Return (X, Y) of the center of cell containing provided text 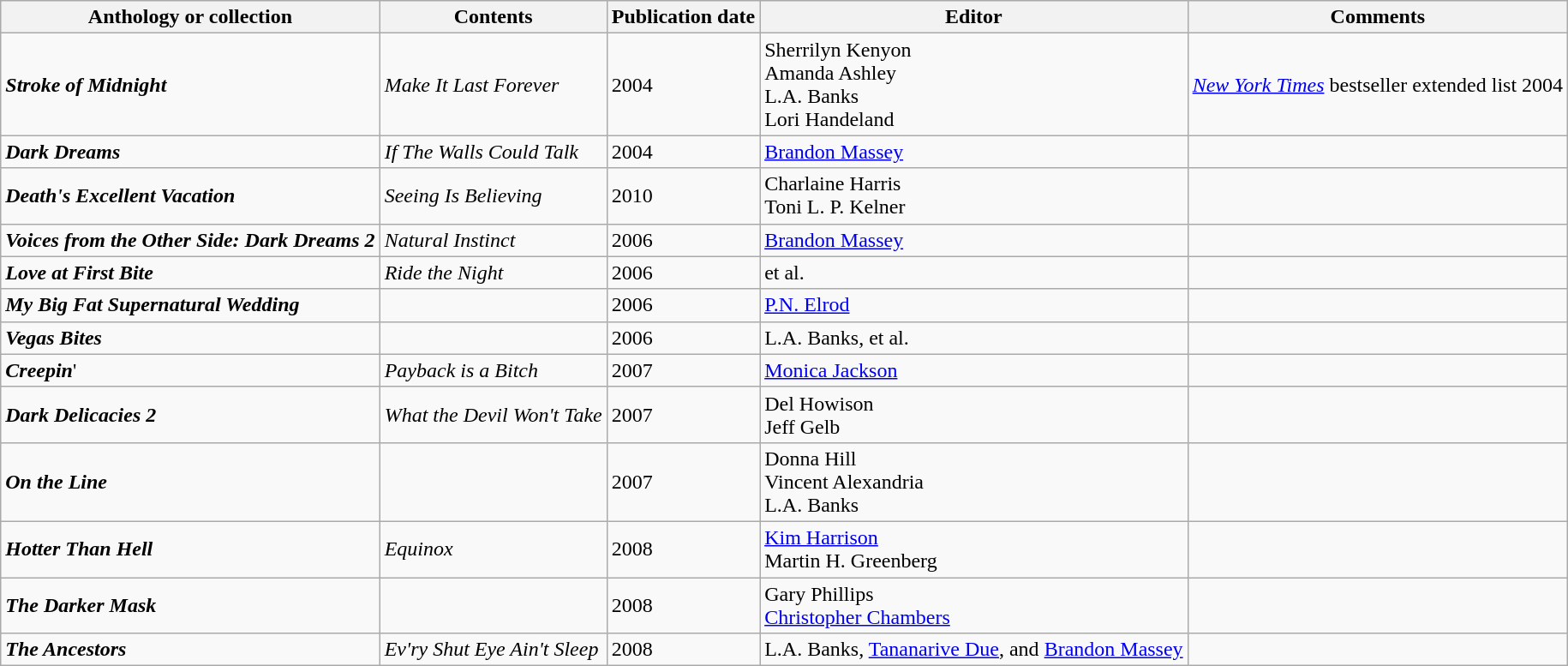
New York Times bestseller extended list 2004 (1378, 84)
Love at First Bite (190, 273)
Monica Jackson (974, 370)
Voices from the Other Side: Dark Dreams 2 (190, 240)
Publication date (683, 17)
Comments (1378, 17)
Equinox (494, 549)
Dark Delicacies 2 (190, 415)
Charlaine HarrisToni L. P. Kelner (974, 195)
P.N. Elrod (974, 305)
What the Devil Won't Take (494, 415)
Ride the Night (494, 273)
et al. (974, 273)
Anthology or collection (190, 17)
Hotter Than Hell (190, 549)
Payback is a Bitch (494, 370)
Make It Last Forever (494, 84)
Ev'ry Shut Eye Ain't Sleep (494, 650)
If The Walls Could Talk (494, 152)
My Big Fat Supernatural Wedding (190, 305)
Creepin' (190, 370)
Vegas Bites (190, 338)
Seeing Is Believing (494, 195)
Editor (974, 17)
Sherrilyn KenyonAmanda AshleyL.A. BanksLori Handeland (974, 84)
Stroke of Midnight (190, 84)
Death's Excellent Vacation (190, 195)
Del HowisonJeff Gelb (974, 415)
The Darker Mask (190, 605)
L.A. Banks, et al. (974, 338)
Natural Instinct (494, 240)
The Ancestors (190, 650)
Dark Dreams (190, 152)
Gary PhillipsChristopher Chambers (974, 605)
L.A. Banks, Tananarive Due, and Brandon Massey (974, 650)
Contents (494, 17)
On the Line (190, 482)
2010 (683, 195)
Kim HarrisonMartin H. Greenberg (974, 549)
Donna HillVincent AlexandriaL.A. Banks (974, 482)
